Output the [X, Y] coordinate of the center of the cell containing the given text.  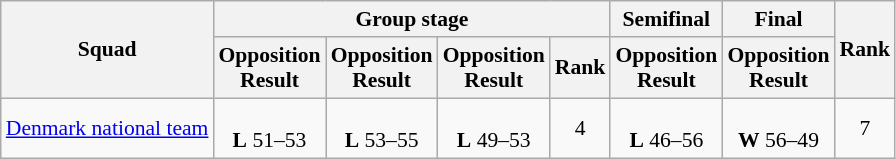
L 46–56 [666, 128]
L 53–55 [382, 128]
4 [580, 128]
L 49–53 [494, 128]
Group stage [412, 19]
Semifinal [666, 19]
L 51–53 [269, 128]
7 [866, 128]
W 56–49 [778, 128]
Final [778, 19]
Squad [108, 50]
Denmark national team [108, 128]
